For the text-containing cell, return its midpoint in (x, y) coordinate format. 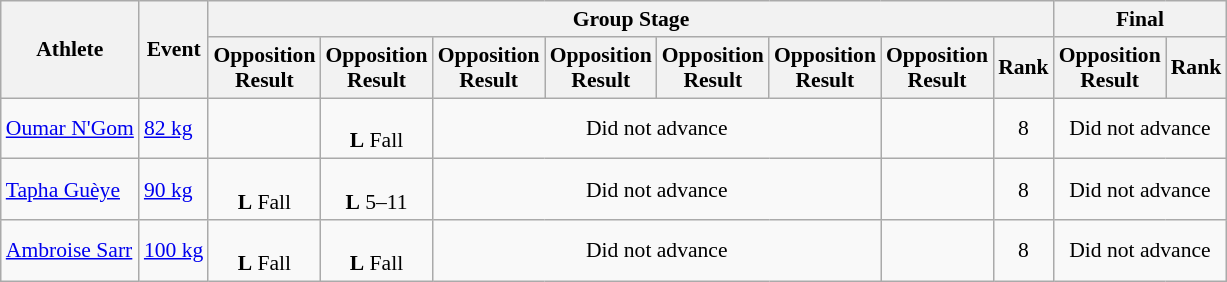
Group Stage (630, 19)
Event (174, 50)
Final (1140, 19)
100 kg (174, 250)
Athlete (70, 50)
90 kg (174, 190)
Ambroise Sarr (70, 250)
L 5–11 (376, 190)
82 kg (174, 128)
Oumar N'Gom (70, 128)
Tapha Guèye (70, 190)
